Find where the given text appears and provide that cell's center as [x, y] coordinate. 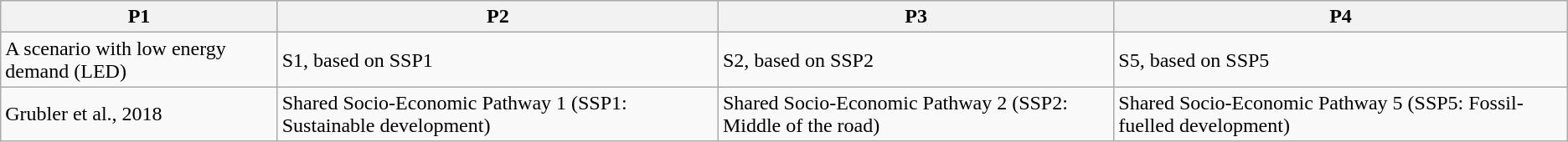
S2, based on SSP2 [916, 60]
Shared Socio-Economic Pathway 5 (SSP5: Fossil-fuelled development) [1340, 114]
Shared Socio-Economic Pathway 2 (SSP2: Middle of the road) [916, 114]
P1 [139, 17]
P4 [1340, 17]
A scenario with low energy demand (LED) [139, 60]
S1, based on SSP1 [498, 60]
P3 [916, 17]
Shared Socio-Economic Pathway 1 (SSP1: Sustainable development) [498, 114]
Grubler et al., 2018 [139, 114]
P2 [498, 17]
S5, based on SSP5 [1340, 60]
